Extract the (x, y) coordinate from the center of the cell holding the provided text.  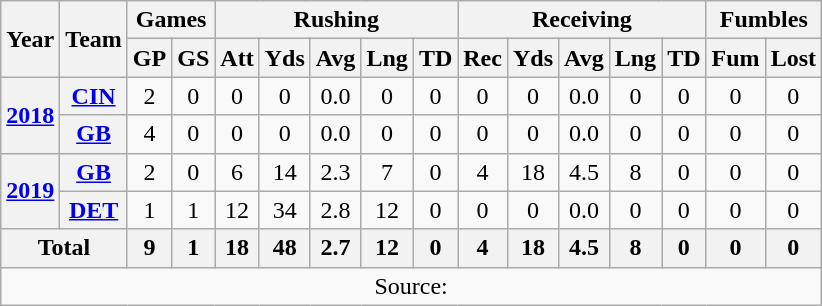
Rec (483, 58)
9 (149, 248)
Rushing (336, 20)
DET (94, 210)
48 (284, 248)
2019 (30, 191)
Total (64, 248)
34 (284, 210)
Fumbles (764, 20)
2.3 (336, 172)
Lost (793, 58)
6 (237, 172)
Team (94, 39)
Year (30, 39)
CIN (94, 96)
Fum (736, 58)
Att (237, 58)
2.7 (336, 248)
Receiving (582, 20)
2.8 (336, 210)
Games (170, 20)
7 (387, 172)
2018 (30, 115)
GS (194, 58)
Source: (412, 286)
GP (149, 58)
14 (284, 172)
